Return the [x, y] coordinate for the center point of the cell that contains the specified text.  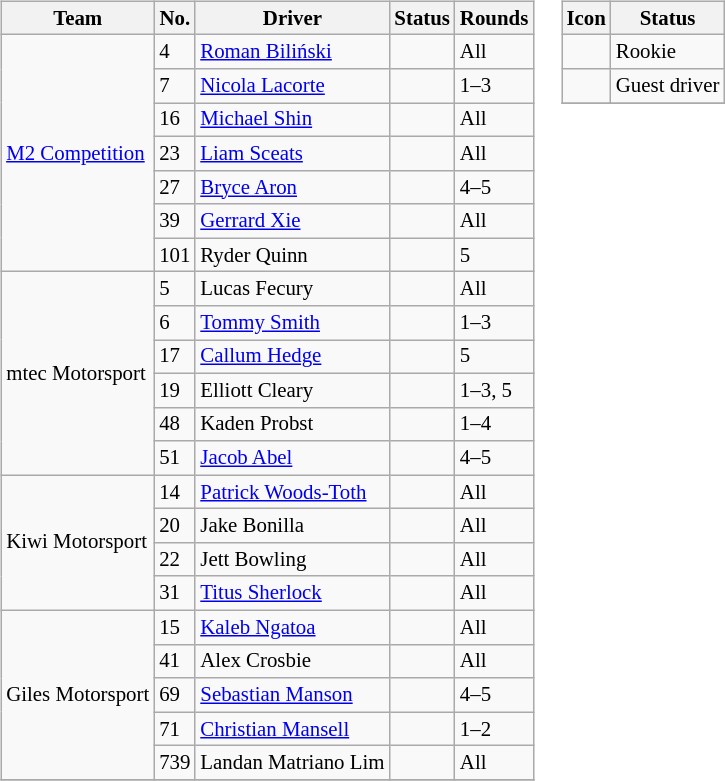
M2 Competition [78, 154]
Liam Sceats [292, 153]
14 [174, 492]
17 [174, 357]
22 [174, 560]
Sebastian Manson [292, 695]
Michael Shin [292, 120]
Kiwi Motorsport [78, 542]
27 [174, 187]
Titus Sherlock [292, 593]
1–2 [494, 729]
Kaleb Ngatoa [292, 627]
Christian Mansell [292, 729]
Team [78, 18]
Ryder Quinn [292, 255]
Landan Matriano Lim [292, 763]
Tommy Smith [292, 323]
Guest driver [668, 86]
Jett Bowling [292, 560]
19 [174, 390]
Callum Hedge [292, 357]
Rookie [668, 52]
Icon [586, 18]
Gerrard Xie [292, 221]
Roman Biliński [292, 52]
Rounds [494, 18]
Bryce Aron [292, 187]
739 [174, 763]
1–3, 5 [494, 390]
Kaden Probst [292, 424]
Giles Motorsport [78, 694]
15 [174, 627]
Jake Bonilla [292, 526]
51 [174, 458]
48 [174, 424]
71 [174, 729]
Elliott Cleary [292, 390]
6 [174, 323]
16 [174, 120]
23 [174, 153]
39 [174, 221]
31 [174, 593]
7 [174, 86]
Driver [292, 18]
Alex Crosbie [292, 661]
Nicola Lacorte [292, 86]
No. [174, 18]
1–4 [494, 424]
4 [174, 52]
69 [174, 695]
Lucas Fecury [292, 289]
Patrick Woods-Toth [292, 492]
Jacob Abel [292, 458]
41 [174, 661]
mtec Motorsport [78, 374]
20 [174, 526]
101 [174, 255]
